Search for the cell housing the specified text and yield its (X, Y) center coordinate. 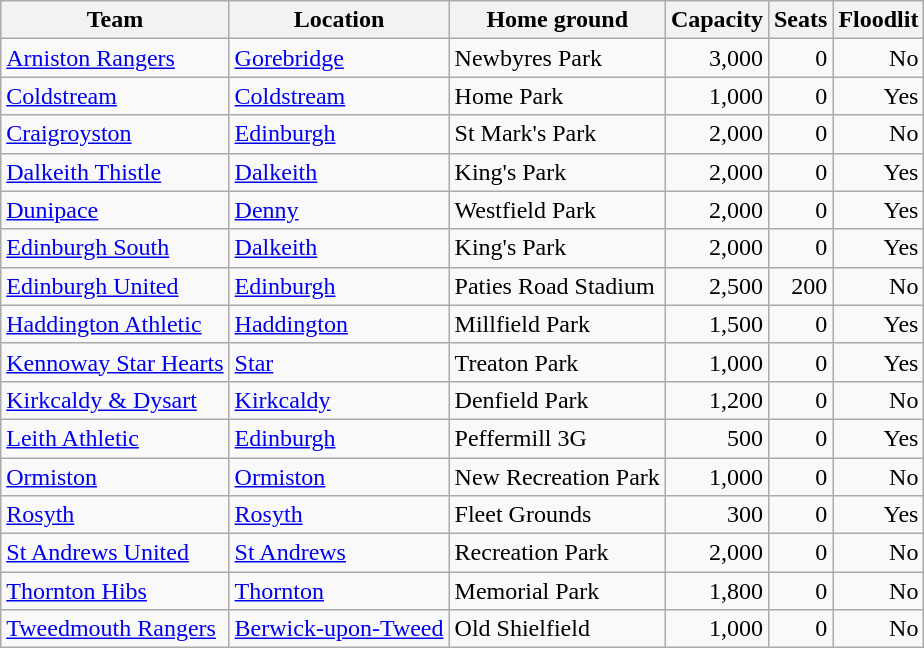
Haddington (339, 324)
Home ground (557, 20)
Location (339, 20)
St Andrews (339, 553)
Thornton (339, 591)
Denny (339, 210)
1,200 (716, 400)
Tweedmouth Rangers (115, 629)
Leith Athletic (115, 438)
Kennoway Star Hearts (115, 362)
Floodlit (878, 20)
Craigroyston (115, 134)
500 (716, 438)
2,500 (716, 286)
Home Park (557, 96)
Gorebridge (339, 58)
Dunipace (115, 210)
Arniston Rangers (115, 58)
Paties Road Stadium (557, 286)
St Mark's Park (557, 134)
1,500 (716, 324)
Thornton Hibs (115, 591)
Westfield Park (557, 210)
Edinburgh United (115, 286)
Denfield Park (557, 400)
New Recreation Park (557, 477)
Millfield Park (557, 324)
Fleet Grounds (557, 515)
300 (716, 515)
1,800 (716, 591)
Kirkcaldy (339, 400)
Capacity (716, 20)
200 (800, 286)
St Andrews United (115, 553)
Seats (800, 20)
Old Shielfield (557, 629)
Newbyres Park (557, 58)
Treaton Park (557, 362)
Team (115, 20)
Kirkcaldy & Dysart (115, 400)
Peffermill 3G (557, 438)
Memorial Park (557, 591)
Edinburgh South (115, 248)
Star (339, 362)
Haddington Athletic (115, 324)
3,000 (716, 58)
Dalkeith Thistle (115, 172)
Berwick-upon-Tweed (339, 629)
Recreation Park (557, 553)
